Return the (X, Y) coordinate for the center point of the cell that contains the specified text.  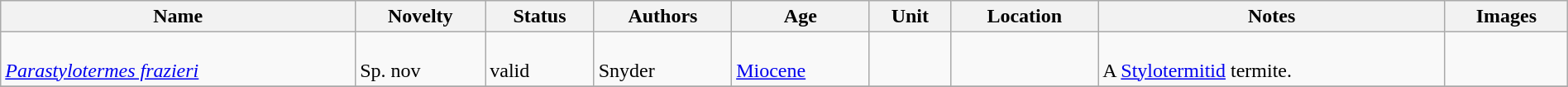
Miocene (801, 60)
Name (179, 17)
Unit (910, 17)
Notes (1272, 17)
Novelty (420, 17)
valid (539, 60)
Age (801, 17)
Parastylotermes frazieri (179, 60)
Snyder (662, 60)
A Stylotermitid termite. (1272, 60)
Images (1506, 17)
Sp. nov (420, 60)
Status (539, 17)
Authors (662, 17)
Location (1025, 17)
